Return (X, Y) of the center of cell containing provided text 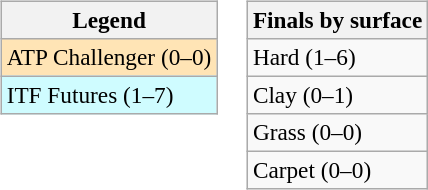
Clay (0–1) (337, 95)
Hard (1–6) (337, 57)
Legend (108, 20)
Finals by surface (337, 20)
Grass (0–0) (337, 133)
ATP Challenger (0–0) (108, 57)
Carpet (0–0) (337, 171)
ITF Futures (1–7) (108, 95)
